Search for the cell housing the specified text and yield its [X, Y] center coordinate. 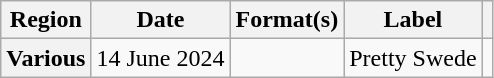
Region [46, 20]
Format(s) [287, 20]
Label [413, 20]
14 June 2024 [160, 58]
Various [46, 58]
Pretty Swede [413, 58]
Date [160, 20]
